Return the [X, Y] coordinate for the center point of the cell that contains the specified text.  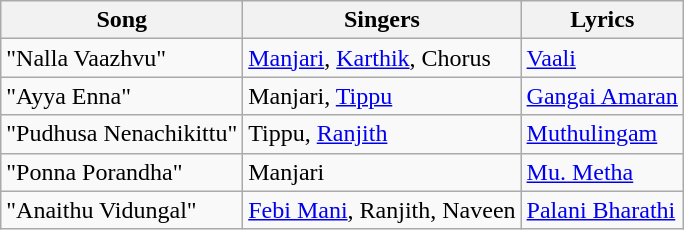
Gangai Amaran [602, 96]
Febi Mani, Ranjith, Naveen [382, 210]
"Nalla Vaazhvu" [122, 58]
"Pudhusa Nenachikittu" [122, 134]
Manjari, Karthik, Chorus [382, 58]
Song [122, 20]
Mu. Metha [602, 172]
"Anaithu Vidungal" [122, 210]
"Ayya Enna" [122, 96]
Tippu, Ranjith [382, 134]
Singers [382, 20]
Muthulingam [602, 134]
Vaali [602, 58]
"Ponna Porandha" [122, 172]
Lyrics [602, 20]
Manjari [382, 172]
Manjari, Tippu [382, 96]
Palani Bharathi [602, 210]
